Locate the cell with the specified text and output its (x, y) center coordinate. 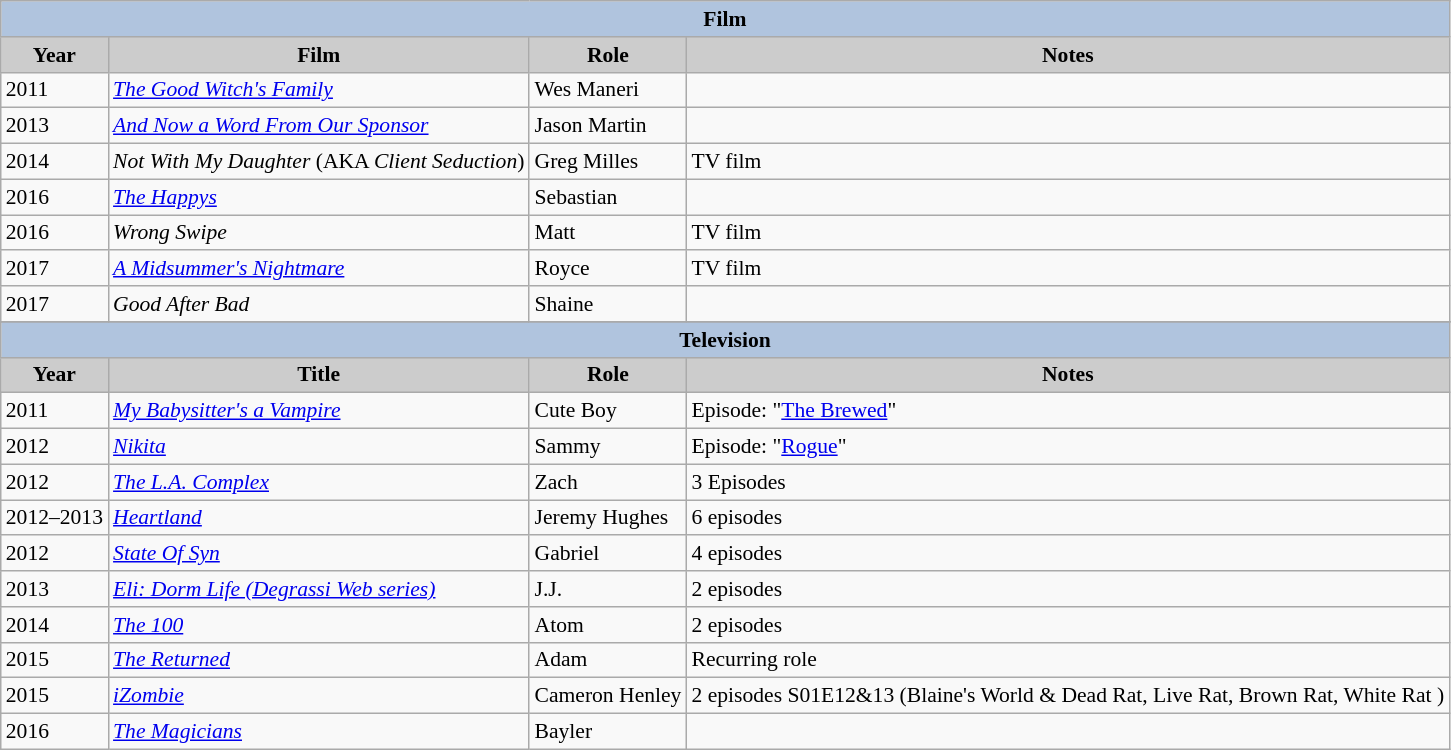
Royce (608, 269)
Cute Boy (608, 411)
3 Episodes (1068, 482)
2012–2013 (54, 518)
Cameron Henley (608, 696)
Matt (608, 233)
The Happys (318, 197)
Heartland (318, 518)
Not With My Daughter (AKA Client Seduction) (318, 162)
The 100 (318, 625)
Nikita (318, 447)
Wrong Swipe (318, 233)
6 episodes (1068, 518)
Jason Martin (608, 126)
Atom (608, 625)
2 episodes S01E12&13 (Blaine's World & Dead Rat, Live Rat, Brown Rat, White Rat ) (1068, 696)
Shaine (608, 304)
Recurring role (1068, 660)
The Good Witch's Family (318, 90)
The L.A. Complex (318, 482)
And Now a Word From Our Sponsor (318, 126)
Bayler (608, 732)
J.J. (608, 589)
Sebastian (608, 197)
Good After Bad (318, 304)
Episode: "The Brewed" (1068, 411)
State Of Syn (318, 554)
Wes Maneri (608, 90)
Jeremy Hughes (608, 518)
Zach (608, 482)
iZombie (318, 696)
Episode: "Rogue" (1068, 447)
Eli: Dorm Life (Degrassi Web series) (318, 589)
My Babysitter's a Vampire (318, 411)
The Returned (318, 660)
Title (318, 375)
A Midsummer's Nightmare (318, 269)
The Magicians (318, 732)
4 episodes (1068, 554)
Television (725, 340)
Gabriel (608, 554)
Sammy (608, 447)
Adam (608, 660)
Greg Milles (608, 162)
